Find where the given text appears and provide that cell's center as (x, y) coordinate. 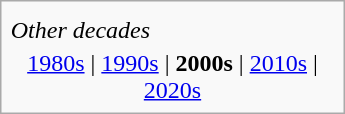
Other decades (172, 30)
1980s | 1990s | 2000s | 2010s | 2020s (172, 76)
